Capture the cell that displays the provided text and extract its [X, Y] central coordinate. 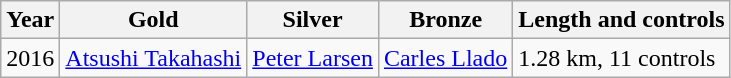
Atsushi Takahashi [154, 58]
Year [30, 20]
Bronze [445, 20]
Length and controls [622, 20]
Peter Larsen [313, 58]
1.28 km, 11 controls [622, 58]
2016 [30, 58]
Gold [154, 20]
Carles Llado [445, 58]
Silver [313, 20]
